Find where the given text appears and provide that cell's center as [x, y] coordinate. 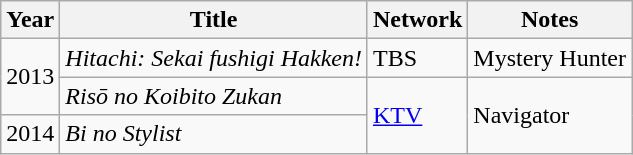
KTV [417, 115]
2013 [30, 77]
TBS [417, 58]
Notes [550, 20]
Navigator [550, 115]
Title [214, 20]
2014 [30, 134]
Mystery Hunter [550, 58]
Hitachi: Sekai fushigi Hakken! [214, 58]
Network [417, 20]
Bi no Stylist [214, 134]
Risō no Koibito Zukan [214, 96]
Year [30, 20]
